From the cell containing the given text, extract its center point as (X, Y) coordinate. 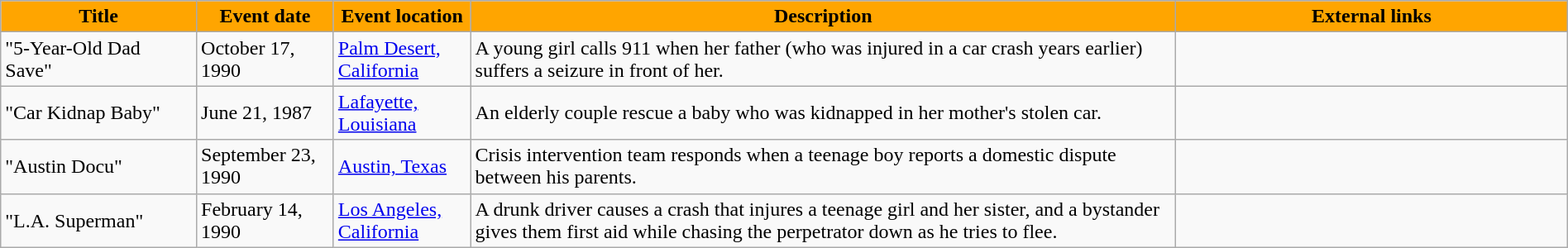
Austin, Texas (402, 167)
Lafayette, Louisiana (402, 112)
"Car Kidnap Baby" (99, 112)
Description (824, 17)
"L.A. Superman" (99, 220)
Crisis intervention team responds when a teenage boy reports a domestic dispute between his parents. (824, 167)
February 14, 1990 (265, 220)
Los Angeles, California (402, 220)
September 23, 1990 (265, 167)
October 17, 1990 (265, 60)
Event location (402, 17)
June 21, 1987 (265, 112)
"Austin Docu" (99, 167)
A young girl calls 911 when her father (who was injured in a car crash years earlier) suffers a seizure in front of her. (824, 60)
Event date (265, 17)
Palm Desert, California (402, 60)
An elderly couple rescue a baby who was kidnapped in her mother's stolen car. (824, 112)
Title (99, 17)
External links (1372, 17)
"5-Year-Old Dad Save" (99, 60)
